Pinpoint the cell where the given text exists, returning its (x, y) midpoint coordinate. 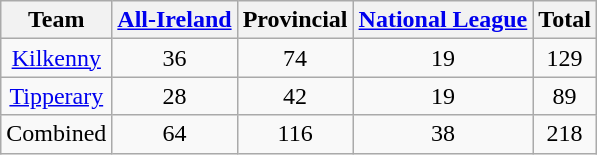
Team (56, 20)
National League (443, 20)
42 (295, 96)
Kilkenny (56, 58)
129 (565, 58)
36 (174, 58)
Provincial (295, 20)
116 (295, 134)
64 (174, 134)
28 (174, 96)
Total (565, 20)
All-Ireland (174, 20)
74 (295, 58)
Tipperary (56, 96)
38 (443, 134)
Combined (56, 134)
218 (565, 134)
89 (565, 96)
